Return the [x, y] coordinate for the center point of the cell that contains the specified text.  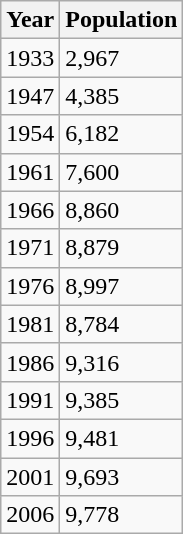
2,967 [122, 58]
1971 [30, 248]
1933 [30, 58]
8,879 [122, 248]
9,385 [122, 400]
1991 [30, 400]
1954 [30, 134]
Year [30, 20]
8,784 [122, 324]
4,385 [122, 96]
2001 [30, 477]
9,316 [122, 362]
1961 [30, 172]
1976 [30, 286]
1947 [30, 96]
Population [122, 20]
1986 [30, 362]
9,778 [122, 515]
9,693 [122, 477]
1996 [30, 438]
2006 [30, 515]
6,182 [122, 134]
1981 [30, 324]
8,997 [122, 286]
1966 [30, 210]
7,600 [122, 172]
9,481 [122, 438]
8,860 [122, 210]
